From the cell containing the given text, extract its center point as [X, Y] coordinate. 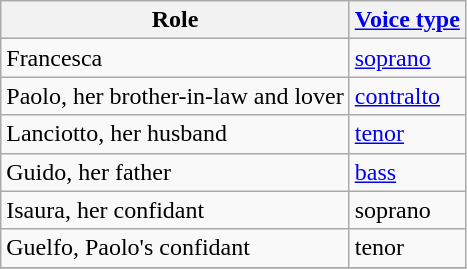
Role [175, 20]
Guido, her father [175, 172]
contralto [407, 96]
bass [407, 172]
Isaura, her confidant [175, 210]
Guelfo, Paolo's confidant [175, 248]
Paolo, her brother-in-law and lover [175, 96]
Voice type [407, 20]
Lanciotto, her husband [175, 134]
Francesca [175, 58]
